Pinpoint the cell where the given text exists, returning its (X, Y) midpoint coordinate. 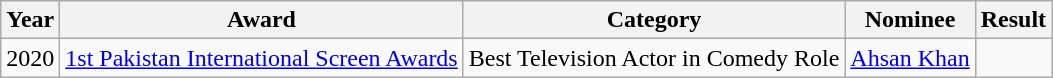
Ahsan Khan (910, 58)
Category (654, 20)
1st Pakistan International Screen Awards (262, 58)
Award (262, 20)
Year (30, 20)
Nominee (910, 20)
2020 (30, 58)
Best Television Actor in Comedy Role (654, 58)
Result (1013, 20)
